Output the (x, y) coordinate of the center of the cell containing the given text.  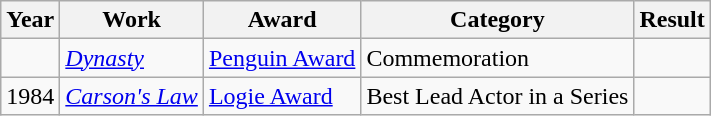
Dynasty (132, 58)
Work (132, 20)
Award (282, 20)
Penguin Award (282, 58)
Result (672, 20)
Carson's Law (132, 96)
1984 (30, 96)
Logie Award (282, 96)
Category (498, 20)
Commemoration (498, 58)
Year (30, 20)
Best Lead Actor in a Series (498, 96)
